Output the (x, y) coordinate of the center of the cell containing the given text.  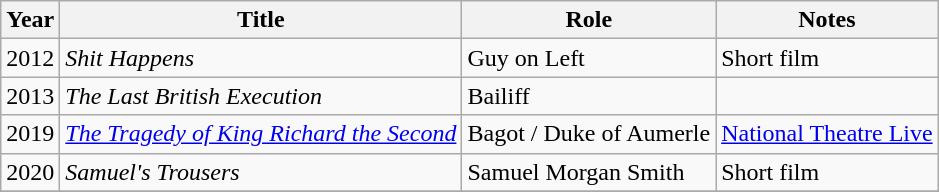
2019 (30, 134)
Role (589, 20)
Shit Happens (261, 58)
Year (30, 20)
Title (261, 20)
Guy on Left (589, 58)
National Theatre Live (828, 134)
2013 (30, 96)
Notes (828, 20)
Bagot / Duke of Aumerle (589, 134)
2012 (30, 58)
Samuel's Trousers (261, 172)
The Tragedy of King Richard the Second (261, 134)
Bailiff (589, 96)
Samuel Morgan Smith (589, 172)
The Last British Execution (261, 96)
2020 (30, 172)
